Provide the (X, Y) coordinate of the cell's center where the given text is located.  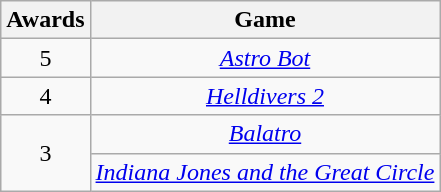
Awards (46, 20)
5 (46, 58)
Game (265, 20)
4 (46, 96)
Indiana Jones and the Great Circle (265, 172)
Helldivers 2 (265, 96)
Balatro (265, 134)
Astro Bot (265, 58)
3 (46, 153)
